Detect which cell encompasses the target text, then output its [x, y] center coordinate. 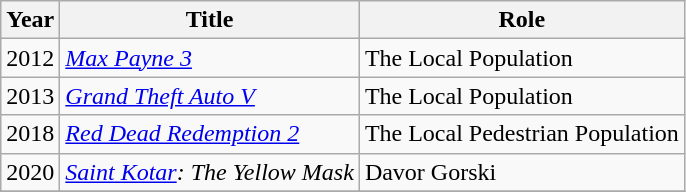
2018 [30, 134]
Saint Kotar: The Yellow Mask [210, 172]
Title [210, 20]
2012 [30, 58]
The Local Pedestrian Population [522, 134]
Grand Theft Auto V [210, 96]
Davor Gorski [522, 172]
Role [522, 20]
2020 [30, 172]
Red Dead Redemption 2 [210, 134]
Year [30, 20]
2013 [30, 96]
Max Payne 3 [210, 58]
